Scan for the cell matching the given text and deliver its [X, Y] coordinate at center. 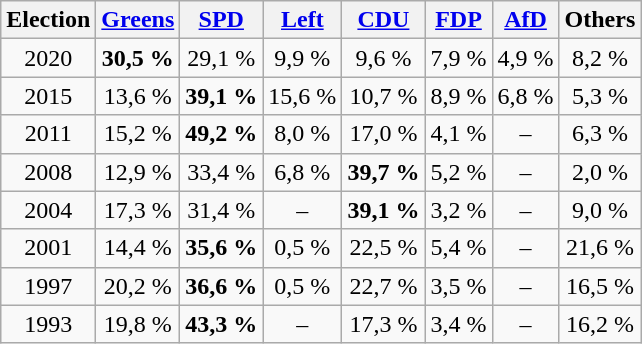
2,0 % [600, 172]
FDP [458, 20]
9,6 % [384, 58]
33,4 % [222, 172]
Left [302, 20]
AfD [526, 20]
SPD [222, 20]
8,2 % [600, 58]
5,4 % [458, 248]
4,1 % [458, 134]
7,9 % [458, 58]
3,2 % [458, 210]
31,4 % [222, 210]
5,2 % [458, 172]
2011 [48, 134]
3,4 % [458, 324]
20,2 % [138, 286]
3,5 % [458, 286]
Election [48, 20]
9,9 % [302, 58]
21,6 % [600, 248]
49,2 % [222, 134]
16,2 % [600, 324]
15,6 % [302, 96]
19,8 % [138, 324]
16,5 % [600, 286]
9,0 % [600, 210]
8,0 % [302, 134]
30,5 % [138, 58]
2004 [48, 210]
10,7 % [384, 96]
1993 [48, 324]
2020 [48, 58]
17,0 % [384, 134]
2008 [48, 172]
29,1 % [222, 58]
43,3 % [222, 324]
5,3 % [600, 96]
15,2 % [138, 134]
39,7 % [384, 172]
36,6 % [222, 286]
13,6 % [138, 96]
22,5 % [384, 248]
8,9 % [458, 96]
1997 [48, 286]
Others [600, 20]
4,9 % [526, 58]
2001 [48, 248]
14,4 % [138, 248]
2015 [48, 96]
12,9 % [138, 172]
Greens [138, 20]
6,3 % [600, 134]
CDU [384, 20]
35,6 % [222, 248]
22,7 % [384, 286]
